Search for the cell housing the specified text and yield its (X, Y) center coordinate. 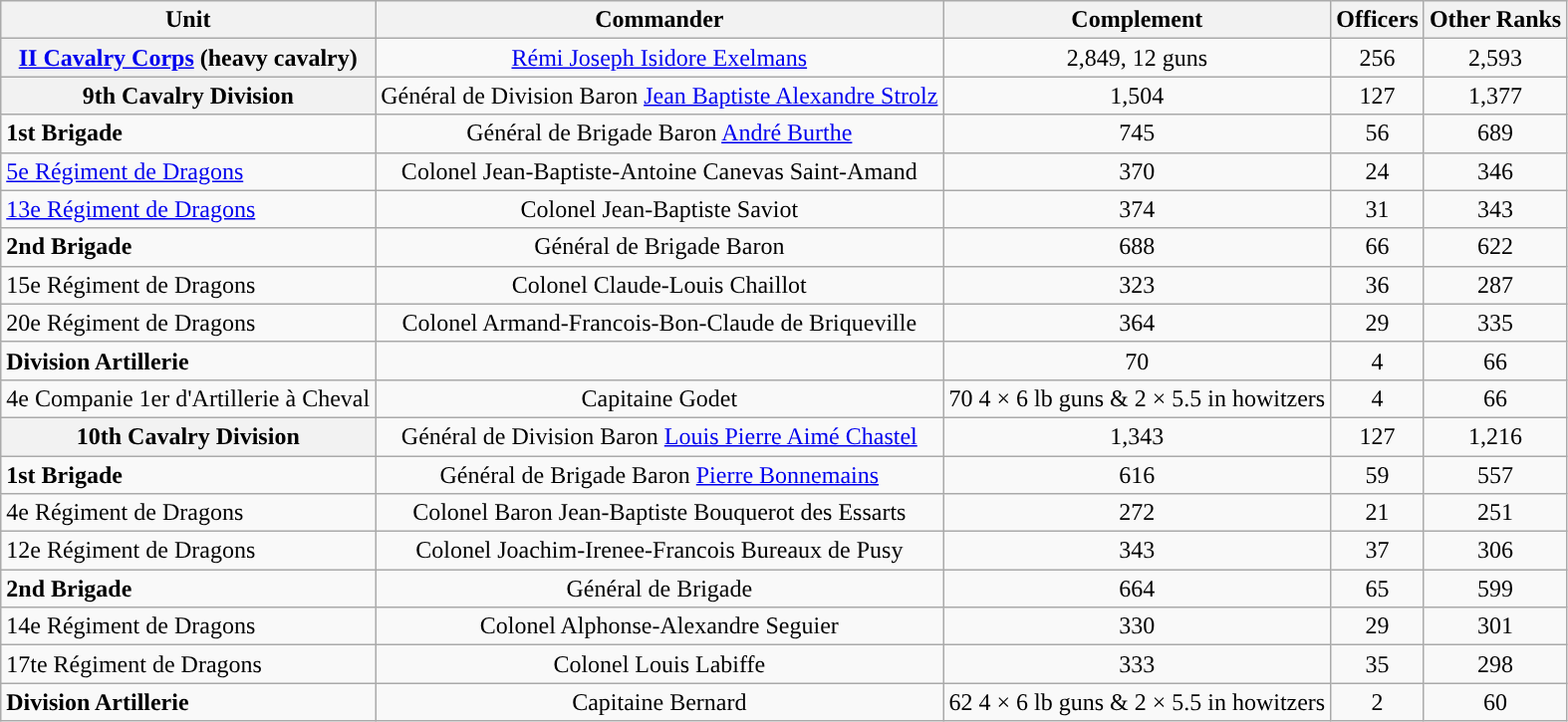
2,849, 12 guns (1138, 58)
1,377 (1494, 96)
Général de Division Baron Jean Baptiste Alexandre Strolz (659, 96)
II Cavalry Corps (heavy cavalry) (188, 58)
251 (1494, 513)
323 (1138, 285)
287 (1494, 285)
306 (1494, 551)
Général de Division Baron Louis Pierre Aimé Chastel (659, 436)
24 (1378, 171)
557 (1494, 475)
14e Régiment de Dragons (188, 626)
17te Régiment de Dragons (188, 664)
Général de Brigade Baron (659, 247)
346 (1494, 171)
13e Régiment de Dragons (188, 209)
4e Companie 1er d'Artillerie à Cheval (188, 398)
Colonel Louis Labiffe (659, 664)
Colonel Baron Jean-Baptiste Bouquerot des Essarts (659, 513)
60 (1494, 702)
Rémi Joseph Isidore Exelmans (659, 58)
59 (1378, 475)
689 (1494, 133)
Général de Brigade Baron Pierre Bonnemains (659, 475)
20e Régiment de Dragons (188, 323)
301 (1494, 626)
Commander (659, 20)
688 (1138, 247)
298 (1494, 664)
31 (1378, 209)
Colonel Claude-Louis Chaillot (659, 285)
599 (1494, 589)
Colonel Alphonse-Alexandre Seguier (659, 626)
1,343 (1138, 436)
Officers (1378, 20)
364 (1138, 323)
622 (1494, 247)
37 (1378, 551)
65 (1378, 589)
616 (1138, 475)
35 (1378, 664)
70 (1138, 361)
Colonel Armand-Francois-Bon-Claude de Briqueville (659, 323)
2 (1378, 702)
10th Cavalry Division (188, 436)
374 (1138, 209)
12e Régiment de Dragons (188, 551)
Général de Brigade Baron André Burthe (659, 133)
70 4 × 6 lb guns & 2 × 5.5 in howitzers (1138, 398)
56 (1378, 133)
330 (1138, 626)
1,216 (1494, 436)
664 (1138, 589)
Unit (188, 20)
Colonel Jean-Baptiste Saviot (659, 209)
272 (1138, 513)
370 (1138, 171)
15e Régiment de Dragons (188, 285)
62 4 × 6 lb guns & 2 × 5.5 in howitzers (1138, 702)
2,593 (1494, 58)
335 (1494, 323)
1,504 (1138, 96)
Complement (1138, 20)
256 (1378, 58)
Capitaine Godet (659, 398)
333 (1138, 664)
36 (1378, 285)
Other Ranks (1494, 20)
745 (1138, 133)
4e Régiment de Dragons (188, 513)
Colonel Joachim-Irenee-Francois Bureaux de Pusy (659, 551)
21 (1378, 513)
Capitaine Bernard (659, 702)
Colonel Jean-Baptiste-Antoine Canevas Saint-Amand (659, 171)
9th Cavalry Division (188, 96)
Général de Brigade (659, 589)
5e Régiment de Dragons (188, 171)
